For the text-containing cell, return its midpoint in [X, Y] coordinate format. 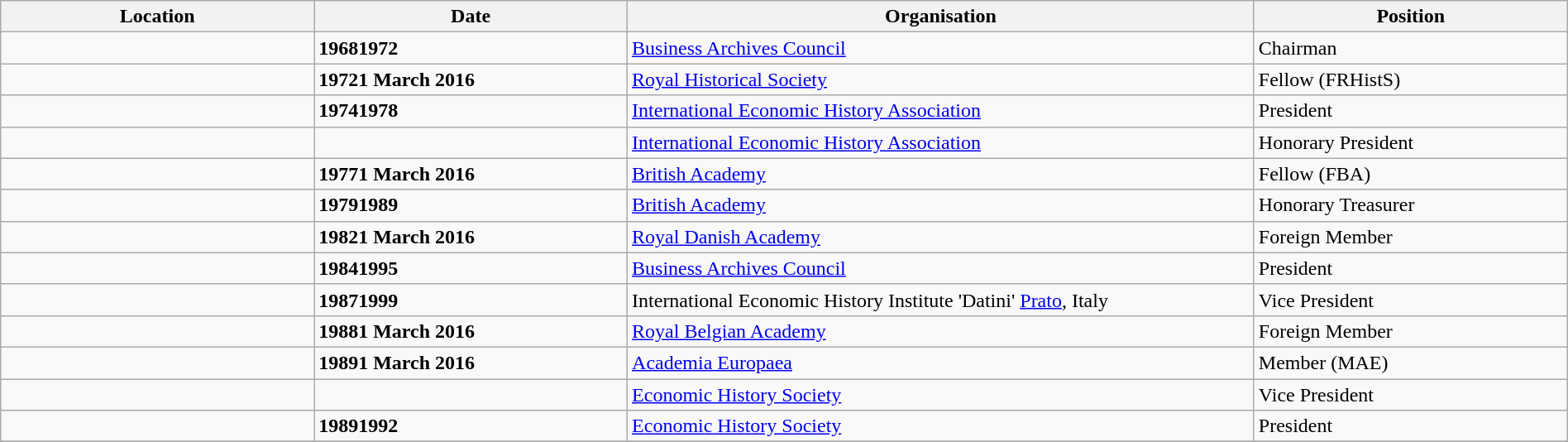
Location [157, 17]
Fellow (FBA) [1411, 174]
19881 March 2016 [471, 331]
19891992 [471, 426]
Organisation [941, 17]
Royal Belgian Academy [941, 331]
19721 March 2016 [471, 79]
19791989 [471, 205]
Chairman [1411, 48]
19741978 [471, 111]
19821 March 2016 [471, 237]
19771 March 2016 [471, 174]
19891 March 2016 [471, 363]
Honorary Treasurer [1411, 205]
International Economic History Institute 'Datini' Prato, Italy [941, 300]
19681972 [471, 48]
Royal Historical Society [941, 79]
Date [471, 17]
Position [1411, 17]
19871999 [471, 300]
Academia Europaea [941, 363]
Member (MAE) [1411, 363]
Fellow (FRHistS) [1411, 79]
Royal Danish Academy [941, 237]
19841995 [471, 268]
Honorary President [1411, 142]
